Return the (x, y) coordinate for the center point of the cell that contains the specified text.  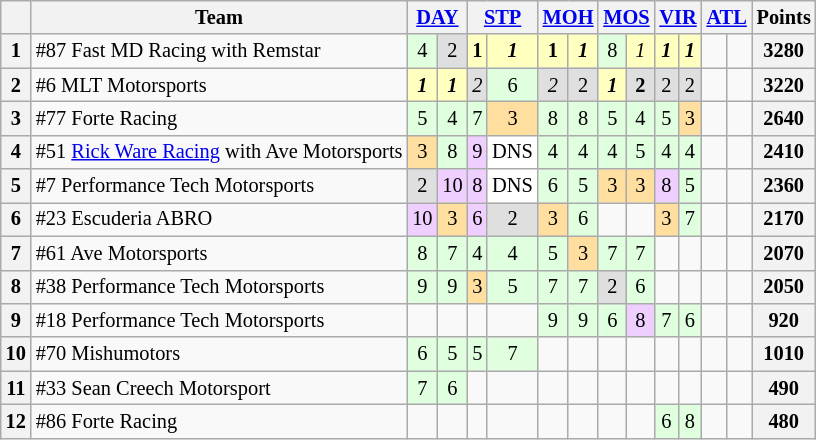
#6 MLT Motorsports (220, 85)
#51 Rick Ware Racing with Ave Motorsports (220, 152)
Points (784, 17)
DAY (437, 17)
3280 (784, 51)
#70 Mishumotors (220, 354)
#18 Performance Tech Motorsports (220, 320)
2360 (784, 186)
2070 (784, 253)
3220 (784, 85)
480 (784, 421)
Team (220, 17)
490 (784, 388)
2170 (784, 219)
2050 (784, 287)
12 (16, 421)
#77 Forte Racing (220, 118)
2640 (784, 118)
#86 Forte Racing (220, 421)
#33 Sean Creech Motorsport (220, 388)
#7 Performance Tech Motorsports (220, 186)
MOH (568, 17)
11 (16, 388)
ATL (727, 17)
VIR (678, 17)
#23 Escuderia ABRO (220, 219)
STP (502, 17)
#87 Fast MD Racing with Remstar (220, 51)
920 (784, 320)
#38 Performance Tech Motorsports (220, 287)
1010 (784, 354)
MOS (626, 17)
2410 (784, 152)
#61 Ave Motorsports (220, 253)
